Provide the [x, y] coordinate of the cell's center where the given text is located.  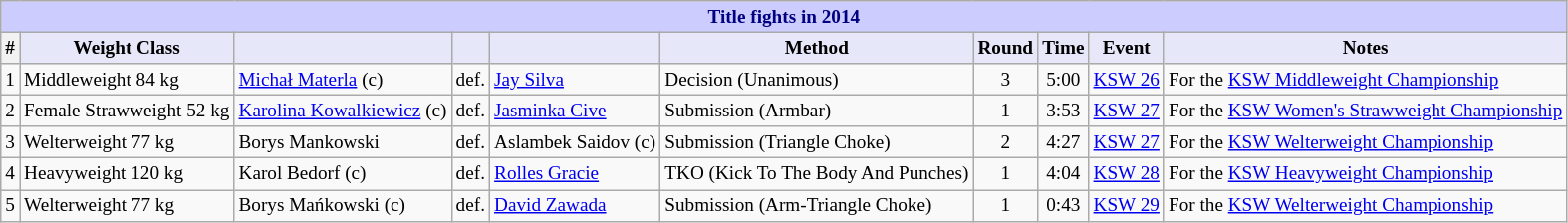
KSW 26 [1126, 80]
Karol Bedorf (c) [343, 174]
Decision (Unanimous) [817, 80]
Weight Class [128, 48]
Title fights in 2014 [784, 17]
Submission (Triangle Choke) [817, 142]
4:04 [1064, 174]
Michał Materla (c) [343, 80]
Karolina Kowalkiewicz (c) [343, 111]
5 [10, 205]
Rolles Gracie [576, 174]
Method [817, 48]
Jasminka Cive [576, 111]
Round [1006, 48]
Notes [1365, 48]
0:43 [1064, 205]
4:27 [1064, 142]
Borys Mańkowski (c) [343, 205]
For the KSW Heavyweight Championship [1365, 174]
Heavyweight 120 kg [128, 174]
Aslambek Saidov (c) [576, 142]
David Zawada [576, 205]
Submission (Armbar) [817, 111]
5:00 [1064, 80]
KSW 28 [1126, 174]
4 [10, 174]
Borys Mankowski [343, 142]
# [10, 48]
Time [1064, 48]
TKO (Kick To The Body And Punches) [817, 174]
3:53 [1064, 111]
Middleweight 84 kg [128, 80]
For the KSW Women's Strawweight Championship [1365, 111]
For the KSW Middleweight Championship [1365, 80]
Submission (Arm-Triangle Choke) [817, 205]
Female Strawweight 52 kg [128, 111]
Event [1126, 48]
KSW 29 [1126, 205]
Jay Silva [576, 80]
